Determine the (X, Y) coordinate at the center of the cell enclosing the given text.  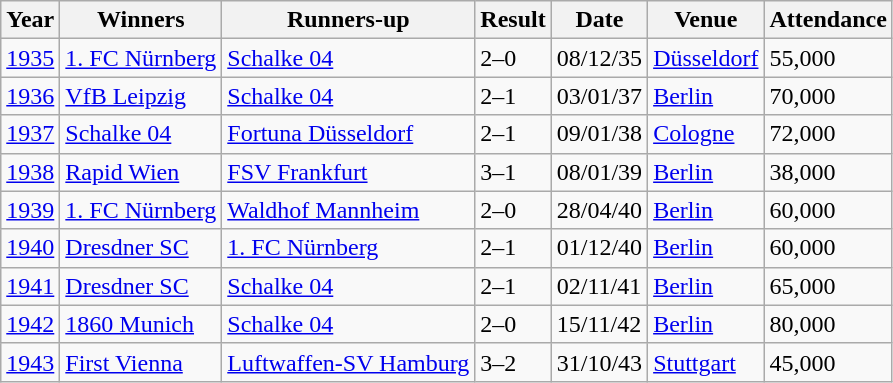
15/11/42 (599, 324)
Result (513, 20)
VfB Leipzig (141, 96)
Runners-up (348, 20)
55,000 (828, 58)
02/11/41 (599, 286)
08/01/39 (599, 172)
Winners (141, 20)
FSV Frankfurt (348, 172)
80,000 (828, 324)
Fortuna Düsseldorf (348, 134)
1940 (30, 248)
1936 (30, 96)
70,000 (828, 96)
3–2 (513, 362)
Date (599, 20)
Luftwaffen-SV Hamburg (348, 362)
1941 (30, 286)
1938 (30, 172)
1937 (30, 134)
1943 (30, 362)
08/12/35 (599, 58)
72,000 (828, 134)
Rapid Wien (141, 172)
45,000 (828, 362)
01/12/40 (599, 248)
38,000 (828, 172)
Year (30, 20)
65,000 (828, 286)
Waldhof Mannheim (348, 210)
Cologne (706, 134)
Stuttgart (706, 362)
3–1 (513, 172)
31/10/43 (599, 362)
First Vienna (141, 362)
03/01/37 (599, 96)
09/01/38 (599, 134)
Düsseldorf (706, 58)
28/04/40 (599, 210)
Attendance (828, 20)
1939 (30, 210)
1860 Munich (141, 324)
1935 (30, 58)
1942 (30, 324)
Venue (706, 20)
